Output the (x, y) coordinate of the center of the cell containing the given text.  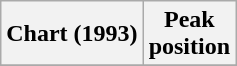
Chart (1993) (72, 34)
Peakposition (189, 34)
